From the cell containing the given text, extract its center point as (X, Y) coordinate. 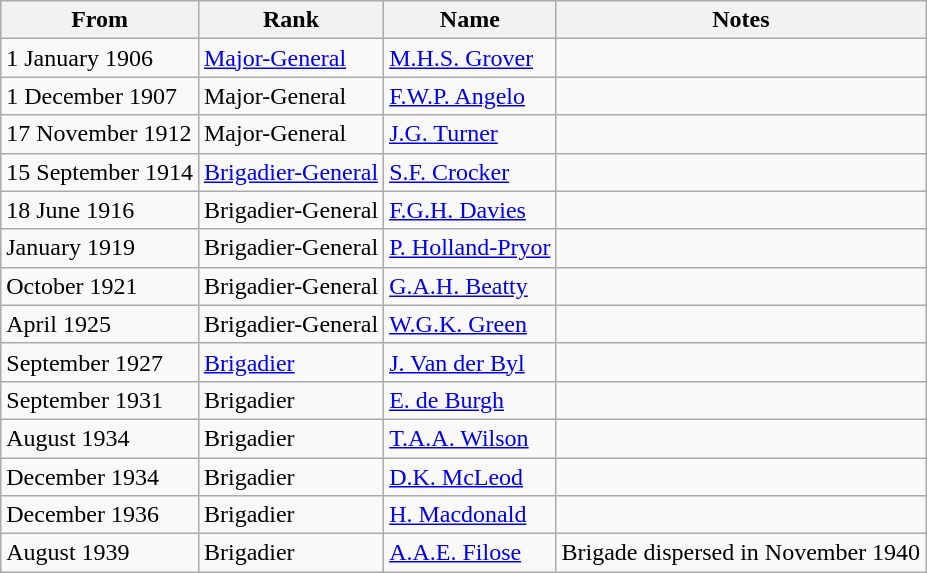
December 1936 (100, 515)
December 1934 (100, 477)
April 1925 (100, 324)
J.G. Turner (470, 134)
September 1927 (100, 362)
September 1931 (100, 400)
October 1921 (100, 286)
F.G.H. Davies (470, 210)
W.G.K. Green (470, 324)
Name (470, 20)
From (100, 20)
Notes (741, 20)
D.K. McLeod (470, 477)
Brigade dispersed in November 1940 (741, 553)
M.H.S. Grover (470, 58)
17 November 1912 (100, 134)
1 January 1906 (100, 58)
T.A.A. Wilson (470, 438)
15 September 1914 (100, 172)
A.A.E. Filose (470, 553)
January 1919 (100, 248)
1 December 1907 (100, 96)
August 1939 (100, 553)
G.A.H. Beatty (470, 286)
18 June 1916 (100, 210)
J. Van der Byl (470, 362)
S.F. Crocker (470, 172)
H. Macdonald (470, 515)
E. de Burgh (470, 400)
P. Holland-Pryor (470, 248)
Rank (290, 20)
F.W.P. Angelo (470, 96)
August 1934 (100, 438)
